Output the (x, y) coordinate of the center of the cell containing the given text.  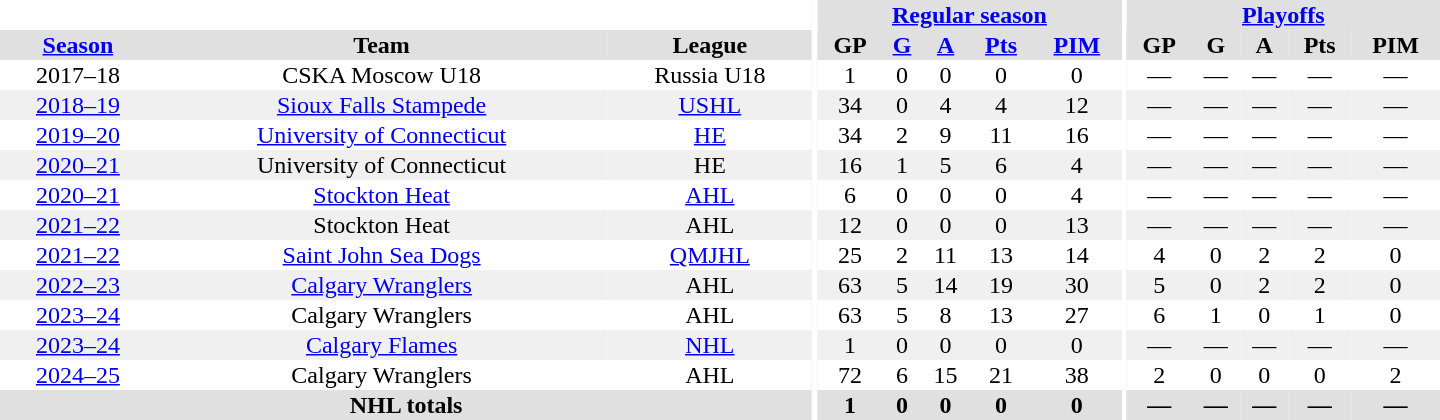
19 (1002, 285)
League (710, 45)
2018–19 (78, 105)
Sioux Falls Stampede (382, 105)
21 (1002, 375)
9 (945, 135)
8 (945, 315)
Regular season (970, 15)
30 (1076, 285)
2022–23 (78, 285)
NHL (710, 345)
Saint John Sea Dogs (382, 255)
25 (850, 255)
15 (945, 375)
2024–25 (78, 375)
USHL (710, 105)
72 (850, 375)
NHL totals (406, 405)
Season (78, 45)
Team (382, 45)
Playoffs (1284, 15)
2017–18 (78, 75)
Russia U18 (710, 75)
QMJHL (710, 255)
38 (1076, 375)
27 (1076, 315)
2019–20 (78, 135)
Calgary Flames (382, 345)
CSKA Moscow U18 (382, 75)
